For the text-containing cell, return its midpoint in [X, Y] coordinate format. 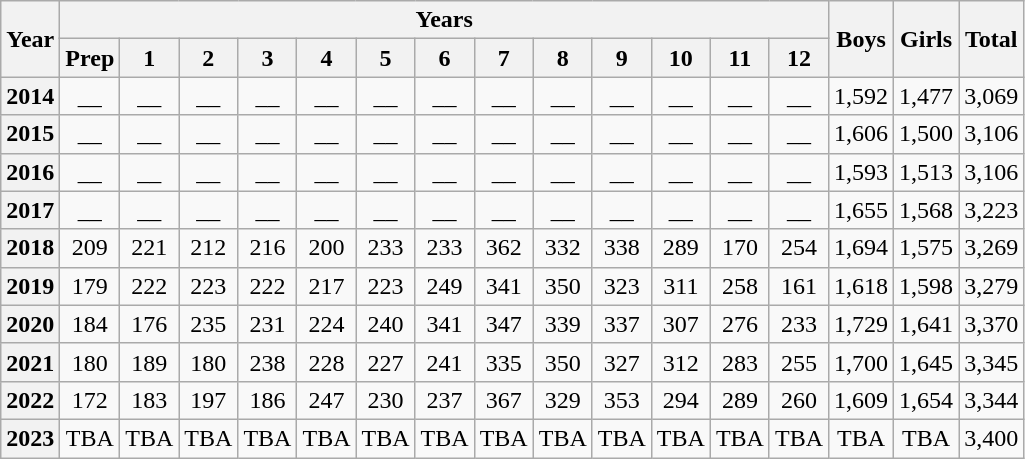
Girls [926, 39]
1,592 [862, 96]
241 [444, 362]
197 [208, 400]
311 [680, 286]
2018 [30, 248]
1,641 [926, 324]
2015 [30, 134]
186 [268, 400]
11 [740, 58]
258 [740, 286]
2021 [30, 362]
307 [680, 324]
10 [680, 58]
294 [680, 400]
240 [386, 324]
212 [208, 248]
2016 [30, 172]
323 [622, 286]
2014 [30, 96]
221 [150, 248]
237 [444, 400]
2023 [30, 438]
1,609 [862, 400]
1,700 [862, 362]
327 [622, 362]
Boys [862, 39]
2017 [30, 210]
3,223 [992, 210]
255 [798, 362]
362 [504, 248]
329 [562, 400]
235 [208, 324]
353 [622, 400]
3,269 [992, 248]
176 [150, 324]
1,694 [862, 248]
3,069 [992, 96]
1,477 [926, 96]
Total [992, 39]
217 [326, 286]
338 [622, 248]
183 [150, 400]
2022 [30, 400]
1,568 [926, 210]
339 [562, 324]
7 [504, 58]
1 [150, 58]
2020 [30, 324]
231 [268, 324]
254 [798, 248]
332 [562, 248]
4 [326, 58]
1,645 [926, 362]
1,729 [862, 324]
347 [504, 324]
184 [90, 324]
260 [798, 400]
228 [326, 362]
9 [622, 58]
200 [326, 248]
Prep [90, 58]
247 [326, 400]
230 [386, 400]
Years [444, 20]
8 [562, 58]
283 [740, 362]
312 [680, 362]
3 [268, 58]
224 [326, 324]
1,500 [926, 134]
1,618 [862, 286]
1,606 [862, 134]
3,370 [992, 324]
2019 [30, 286]
209 [90, 248]
367 [504, 400]
2 [208, 58]
1,598 [926, 286]
1,575 [926, 248]
1,654 [926, 400]
12 [798, 58]
161 [798, 286]
1,655 [862, 210]
3,345 [992, 362]
249 [444, 286]
276 [740, 324]
Year [30, 39]
238 [268, 362]
189 [150, 362]
335 [504, 362]
3,279 [992, 286]
227 [386, 362]
337 [622, 324]
216 [268, 248]
170 [740, 248]
6 [444, 58]
3,344 [992, 400]
3,400 [992, 438]
1,513 [926, 172]
5 [386, 58]
172 [90, 400]
179 [90, 286]
1,593 [862, 172]
